Return (x, y) of the center of cell containing provided text 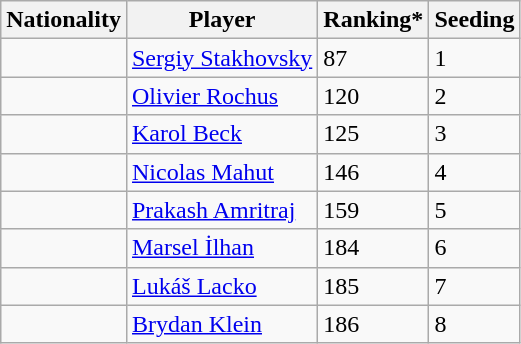
159 (374, 210)
3 (474, 134)
186 (374, 324)
Ranking* (374, 20)
Karol Beck (222, 134)
Marsel İlhan (222, 248)
120 (374, 96)
184 (374, 248)
8 (474, 324)
Lukáš Lacko (222, 286)
4 (474, 172)
Player (222, 20)
Nicolas Mahut (222, 172)
146 (374, 172)
6 (474, 248)
Sergiy Stakhovsky (222, 58)
Seeding (474, 20)
Prakash Amritraj (222, 210)
7 (474, 286)
Brydan Klein (222, 324)
185 (374, 286)
125 (374, 134)
Olivier Rochus (222, 96)
Nationality (64, 20)
87 (374, 58)
5 (474, 210)
1 (474, 58)
2 (474, 96)
